Pinpoint the cell where the given text exists, returning its [X, Y] midpoint coordinate. 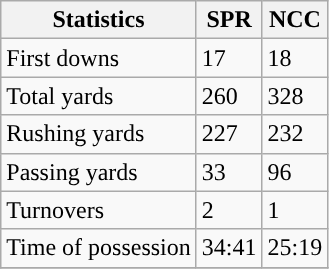
Statistics [99, 20]
Total yards [99, 96]
First downs [99, 58]
25:19 [295, 248]
SPR [229, 20]
2 [229, 210]
260 [229, 96]
Time of possession [99, 248]
18 [295, 58]
34:41 [229, 248]
33 [229, 172]
328 [295, 96]
96 [295, 172]
1 [295, 210]
17 [229, 58]
227 [229, 134]
Rushing yards [99, 134]
NCC [295, 20]
Passing yards [99, 172]
Turnovers [99, 210]
232 [295, 134]
